Determine the (X, Y) coordinate at the center of the cell enclosing the given text.  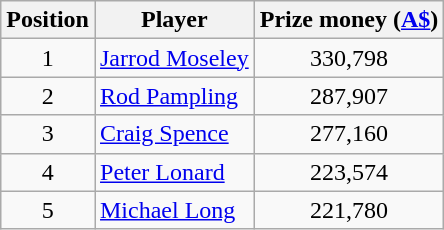
277,160 (349, 134)
Prize money (A$) (349, 20)
5 (48, 210)
2 (48, 96)
4 (48, 172)
223,574 (349, 172)
330,798 (349, 58)
Craig Spence (174, 134)
287,907 (349, 96)
Position (48, 20)
3 (48, 134)
Rod Pampling (174, 96)
Peter Lonard (174, 172)
Jarrod Moseley (174, 58)
1 (48, 58)
Michael Long (174, 210)
Player (174, 20)
221,780 (349, 210)
